Scan for the cell matching the given text and deliver its (X, Y) coordinate at center. 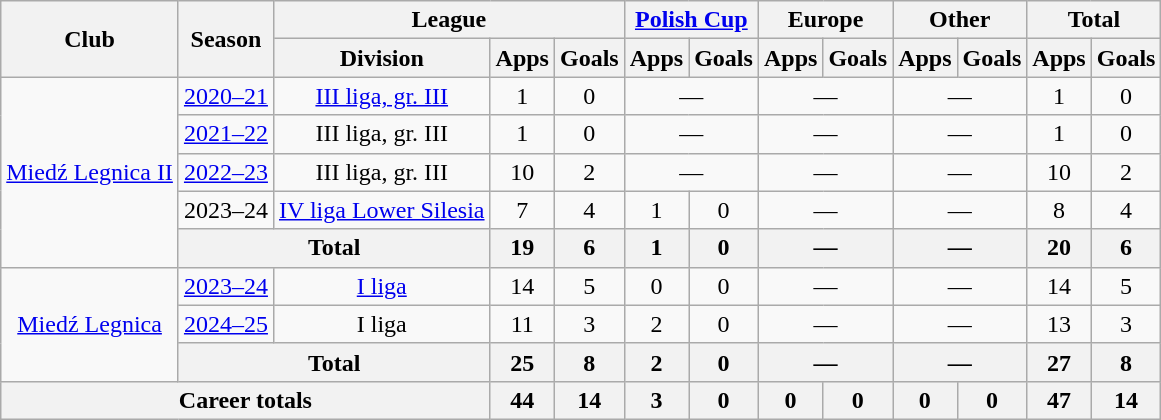
20 (1059, 248)
Club (90, 39)
Other (960, 20)
Miedź Legnica (90, 324)
Polish Cup (691, 20)
2022–23 (226, 172)
Season (226, 39)
47 (1059, 400)
11 (522, 324)
44 (522, 400)
27 (1059, 362)
Miedź Legnica II (90, 172)
Career totals (246, 400)
13 (1059, 324)
Division (382, 58)
Europe (825, 20)
League (448, 20)
19 (522, 248)
2024–25 (226, 324)
IV liga Lower Silesia (382, 210)
7 (522, 210)
2021–22 (226, 134)
2020–21 (226, 96)
25 (522, 362)
